Pinpoint the cell where the given text exists, returning its [X, Y] midpoint coordinate. 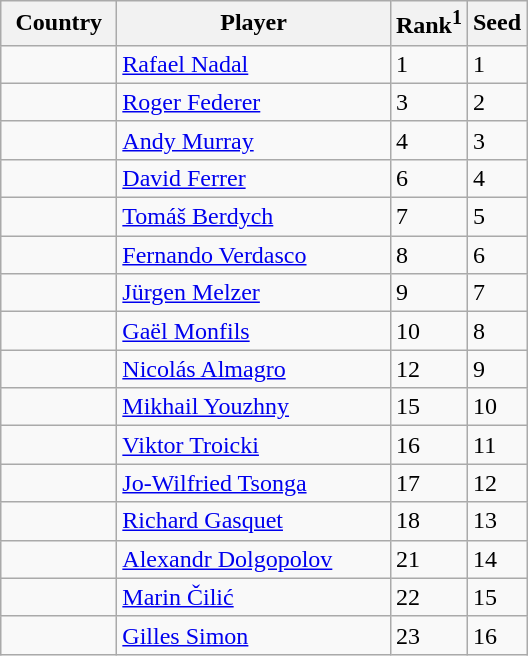
Gilles Simon [254, 635]
Viktor Troicki [254, 445]
23 [428, 635]
Country [59, 24]
Seed [496, 24]
Nicolás Almagro [254, 369]
Gaël Monfils [254, 331]
David Ferrer [254, 178]
2 [496, 102]
Mikhail Youzhny [254, 407]
14 [496, 559]
13 [496, 521]
Jürgen Melzer [254, 293]
18 [428, 521]
22 [428, 597]
11 [496, 445]
5 [496, 217]
Rank1 [428, 24]
17 [428, 483]
Tomáš Berdych [254, 217]
Andy Murray [254, 140]
Marin Čilić [254, 597]
21 [428, 559]
Fernando Verdasco [254, 255]
Jo-Wilfried Tsonga [254, 483]
Roger Federer [254, 102]
Rafael Nadal [254, 64]
Richard Gasquet [254, 521]
Player [254, 24]
Alexandr Dolgopolov [254, 559]
